Scan for the cell matching the given text and deliver its (X, Y) coordinate at center. 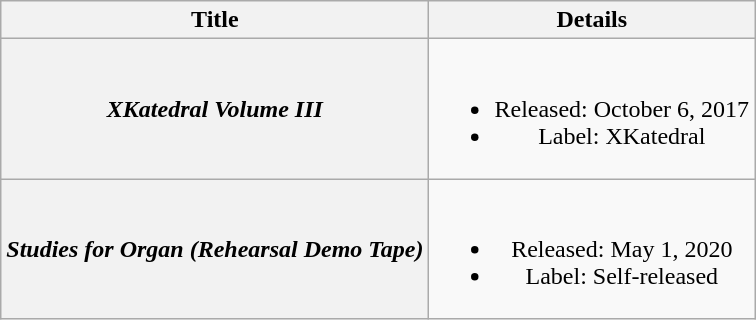
XKatedral Volume III (215, 109)
Released: October 6, 2017Label: XKatedral (592, 109)
Studies for Organ (Rehearsal Demo Tape) (215, 249)
Title (215, 20)
Details (592, 20)
Released: May 1, 2020Label: Self-released (592, 249)
